Capture the cell that displays the provided text and extract its [X, Y] central coordinate. 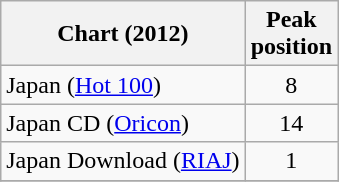
Chart (2012) [123, 34]
Japan CD (Oricon) [123, 123]
14 [291, 123]
8 [291, 85]
1 [291, 161]
Peakposition [291, 34]
Japan Download (RIAJ) [123, 161]
Japan (Hot 100) [123, 85]
